Find where the given text appears and provide that cell's center as [X, Y] coordinate. 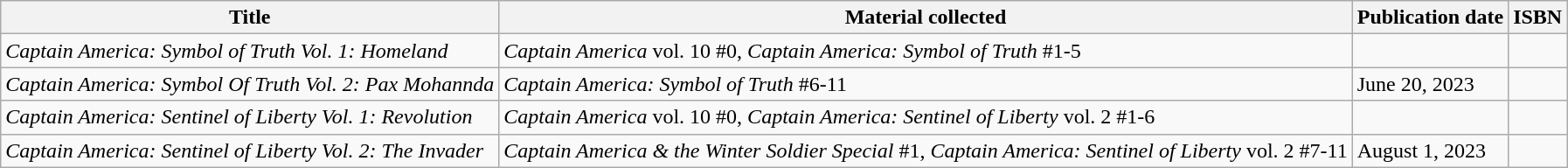
ISBN [1538, 17]
Material collected [926, 17]
Publication date [1430, 17]
Captain America: Sentinel of Liberty Vol. 2: The Invader [250, 150]
Captain America vol. 10 #0, Captain America: Symbol of Truth #1-5 [926, 51]
Captain America & the Winter Soldier Special #1, Captain America: Sentinel of Liberty vol. 2 #7-11 [926, 150]
Captain America: Sentinel of Liberty Vol. 1: Revolution [250, 117]
Captain America: Symbol Of Truth Vol. 2: Pax Mohannda [250, 84]
August 1, 2023 [1430, 150]
June 20, 2023 [1430, 84]
Captain America vol. 10 #0, Captain America: Sentinel of Liberty vol. 2 #1-6 [926, 117]
Captain America: Symbol of Truth Vol. 1: Homeland [250, 51]
Captain America: Symbol of Truth #6-11 [926, 84]
Title [250, 17]
